Search for the cell housing the specified text and yield its (x, y) center coordinate. 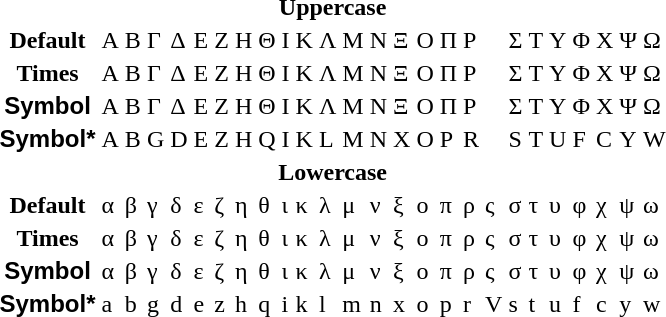
C (604, 139)
K (304, 139)
Q (267, 139)
T (536, 139)
D (179, 139)
R (472, 139)
X (402, 139)
I (286, 139)
M (353, 139)
P (448, 139)
F (582, 139)
H (243, 139)
S (516, 139)
N (378, 139)
B (132, 139)
A (110, 139)
E (201, 139)
L (327, 139)
U (558, 139)
Z (222, 139)
G (155, 139)
Y (628, 139)
O (425, 139)
